Capture the cell that displays the provided text and extract its (x, y) central coordinate. 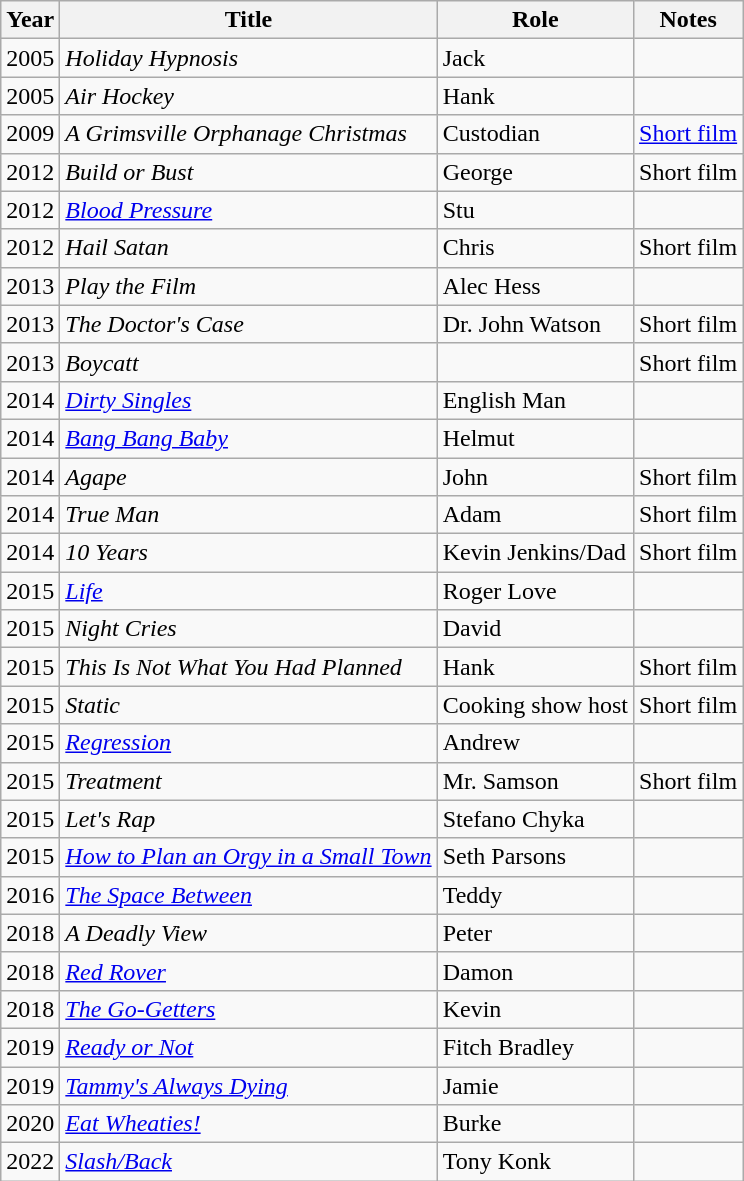
Holiday Hypnosis (248, 58)
Role (535, 20)
Ready or Not (248, 1047)
10 Years (248, 553)
Roger Love (535, 591)
George (535, 172)
True Man (248, 515)
Bang Bang Baby (248, 438)
Regression (248, 743)
Cooking show host (535, 705)
2009 (30, 134)
Agape (248, 477)
Title (248, 20)
English Man (535, 400)
Boycatt (248, 362)
Mr. Samson (535, 781)
2022 (30, 1162)
Burke (535, 1124)
Damon (535, 971)
Chris (535, 248)
John (535, 477)
Tony Konk (535, 1162)
Build or Bust (248, 172)
Night Cries (248, 629)
Tammy's Always Dying (248, 1085)
Fitch Bradley (535, 1047)
Slash/Back (248, 1162)
Peter (535, 933)
Adam (535, 515)
A Grimsville Orphanage Christmas (248, 134)
Kevin Jenkins/Dad (535, 553)
Seth Parsons (535, 857)
Blood Pressure (248, 210)
Teddy (535, 895)
Jack (535, 58)
Play the Film (248, 286)
Red Rover (248, 971)
The Space Between (248, 895)
Air Hockey (248, 96)
How to Plan an Orgy in a Small Town (248, 857)
Kevin (535, 1009)
This Is Not What You Had Planned (248, 667)
Helmut (535, 438)
Life (248, 591)
Jamie (535, 1085)
2016 (30, 895)
Stefano Chyka (535, 819)
The Doctor's Case (248, 324)
Year (30, 20)
Custodian (535, 134)
Treatment (248, 781)
Notes (688, 20)
Eat Wheaties! (248, 1124)
Stu (535, 210)
Let's Rap (248, 819)
Dr. John Watson (535, 324)
2020 (30, 1124)
A Deadly View (248, 933)
Static (248, 705)
Alec Hess (535, 286)
The Go-Getters (248, 1009)
Andrew (535, 743)
Dirty Singles (248, 400)
Hail Satan (248, 248)
David (535, 629)
